Capture the cell that displays the provided text and extract its (x, y) central coordinate. 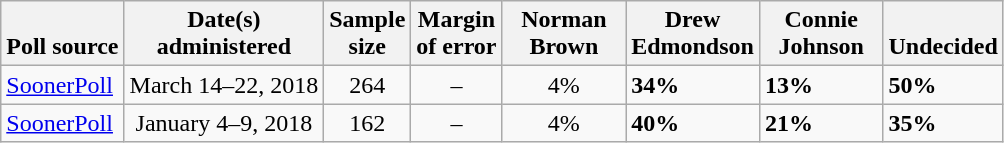
DrewEdmondson (693, 34)
Poll source (62, 34)
264 (368, 85)
40% (693, 123)
Date(s)administered (224, 34)
Undecided (943, 34)
Samplesize (368, 34)
13% (821, 85)
35% (943, 123)
ConnieJohnson (821, 34)
Marginof error (456, 34)
NormanBrown (564, 34)
50% (943, 85)
January 4–9, 2018 (224, 123)
162 (368, 123)
21% (821, 123)
March 14–22, 2018 (224, 85)
34% (693, 85)
